Search for the cell housing the specified text and yield its [X, Y] center coordinate. 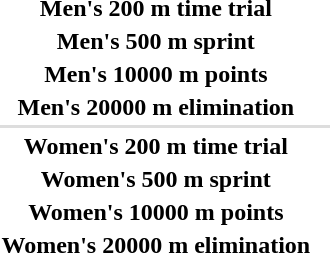
Men's 500 m sprint [156, 41]
Women's 200 m time trial [156, 146]
Men's 10000 m points [156, 74]
Women's 10000 m points [156, 212]
Men's 20000 m elimination [156, 107]
Women's 500 m sprint [156, 179]
